For the text-containing cell, return its midpoint in [X, Y] coordinate format. 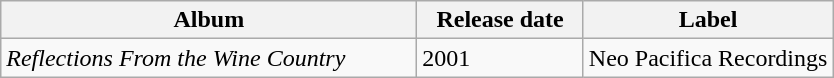
Reflections From the Wine Country [209, 58]
2001 [500, 58]
Neo Pacifica Recordings [708, 58]
Label [708, 20]
Release date [500, 20]
Album [209, 20]
